Return (x, y) of the center of cell containing provided text 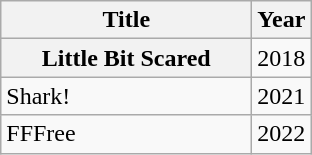
2021 (282, 96)
Shark! (126, 96)
Year (282, 20)
2022 (282, 134)
Little Bit Scared (126, 58)
FFFree (126, 134)
Title (126, 20)
2018 (282, 58)
